Pinpoint the cell where the given text exists, returning its [X, Y] midpoint coordinate. 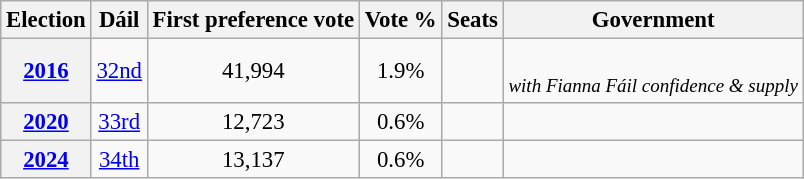
Dáil [119, 20]
Government [653, 20]
First preference vote [253, 20]
1.9% [400, 72]
32nd [119, 72]
2024 [46, 160]
12,723 [253, 122]
41,994 [253, 72]
2016 [46, 72]
Seats [472, 20]
34th [119, 160]
Election [46, 20]
Vote % [400, 20]
2020 [46, 122]
13,137 [253, 160]
33rd [119, 122]
with Fianna Fáil confidence & supply [653, 72]
